Detect which cell encompasses the target text, then output its [x, y] center coordinate. 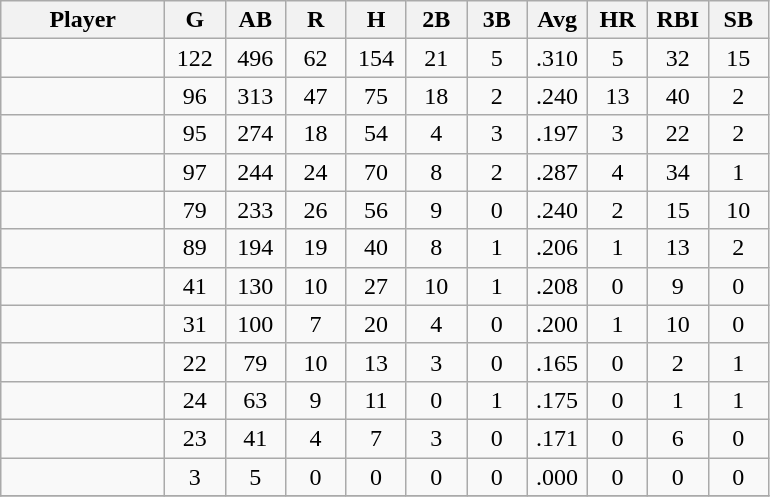
130 [255, 286]
20 [376, 324]
31 [195, 324]
Player [83, 20]
75 [376, 96]
233 [255, 210]
.165 [557, 362]
70 [376, 172]
AB [255, 20]
100 [255, 324]
47 [315, 96]
34 [678, 172]
496 [255, 58]
19 [315, 248]
.206 [557, 248]
154 [376, 58]
Avg [557, 20]
21 [436, 58]
89 [195, 248]
.175 [557, 400]
SB [738, 20]
.197 [557, 134]
HR [617, 20]
274 [255, 134]
6 [678, 438]
.310 [557, 58]
27 [376, 286]
95 [195, 134]
3B [497, 20]
.171 [557, 438]
.000 [557, 477]
54 [376, 134]
63 [255, 400]
194 [255, 248]
26 [315, 210]
96 [195, 96]
97 [195, 172]
11 [376, 400]
R [315, 20]
56 [376, 210]
H [376, 20]
23 [195, 438]
RBI [678, 20]
313 [255, 96]
122 [195, 58]
.287 [557, 172]
.200 [557, 324]
244 [255, 172]
G [195, 20]
32 [678, 58]
62 [315, 58]
2B [436, 20]
.208 [557, 286]
